Return (X, Y) of the center of cell containing provided text 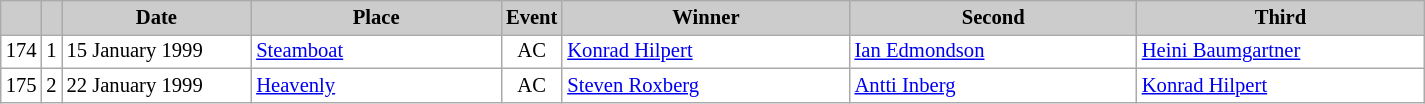
Third (1280, 17)
1 (51, 51)
Heini Baumgartner (1280, 51)
Second (994, 17)
2 (51, 85)
Date (157, 17)
Heavenly (376, 85)
174 (22, 51)
15 January 1999 (157, 51)
Steven Roxberg (706, 85)
Winner (706, 17)
Place (376, 17)
Antti Inberg (994, 85)
22 January 1999 (157, 85)
175 (22, 85)
Ian Edmondson (994, 51)
Event (532, 17)
Steamboat (376, 51)
